Search for the cell housing the specified text and yield its [X, Y] center coordinate. 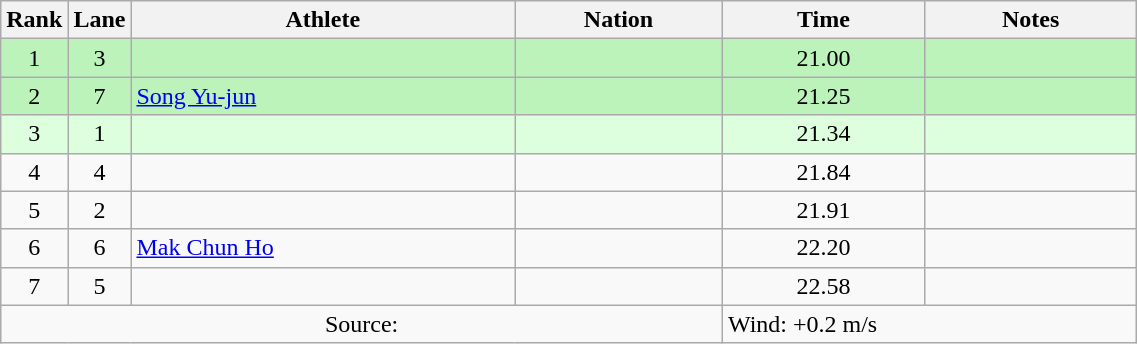
Source: [362, 324]
Mak Chun Ho [323, 248]
21.00 [823, 58]
22.20 [823, 248]
21.91 [823, 210]
Athlete [323, 20]
22.58 [823, 286]
Nation [619, 20]
Lane [100, 20]
Wind: +0.2 m/s [929, 324]
Song Yu-jun [323, 96]
Rank [34, 20]
21.84 [823, 172]
Notes [1030, 20]
21.25 [823, 96]
Time [823, 20]
21.34 [823, 134]
